Output the [X, Y] coordinate of the center of the cell containing the given text.  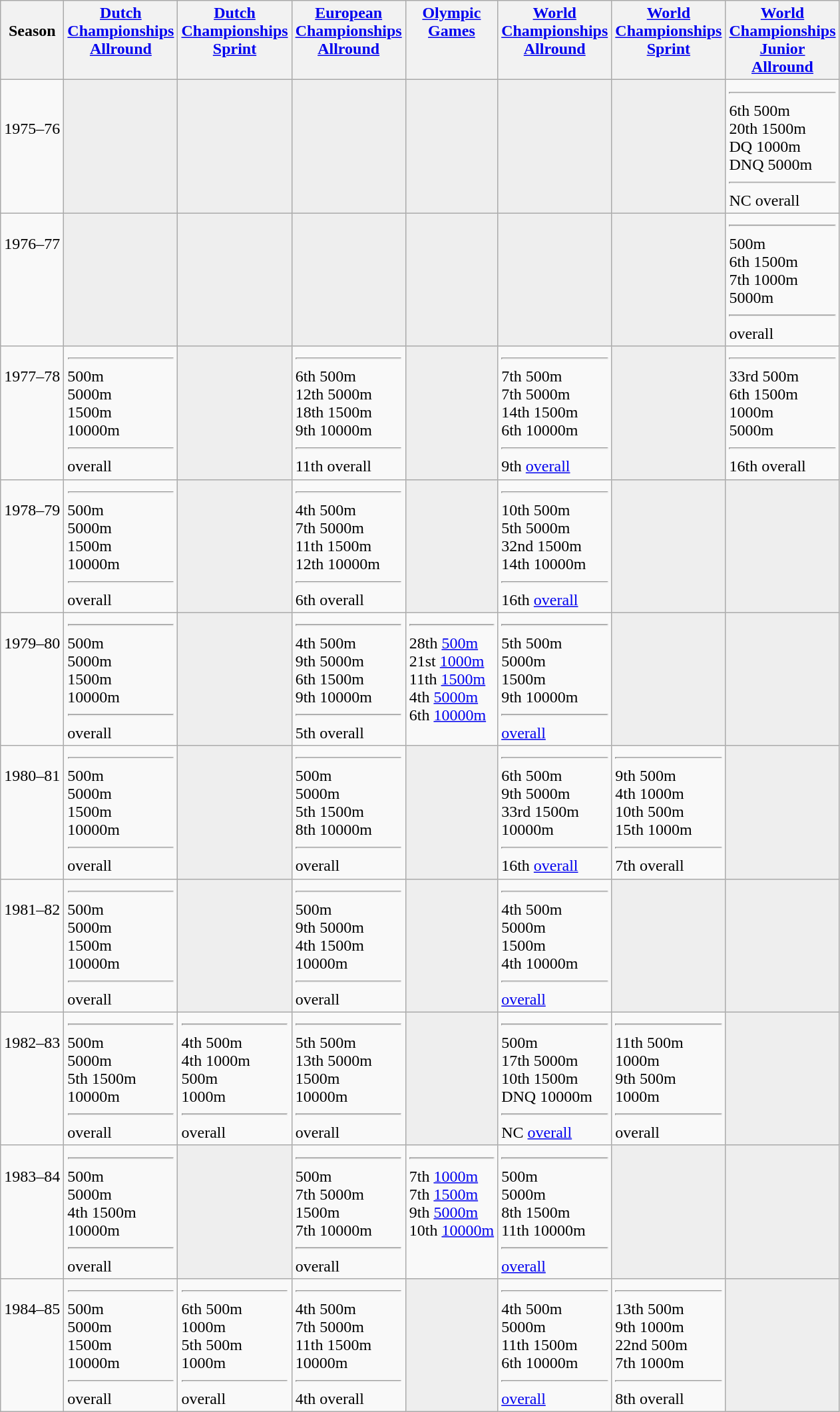
1975–76 [32, 146]
10th 500m 5th 5000m 32nd 1500m 14th 10000m 16th overall [555, 546]
5th 500m 5000m 1500m 9th 10000m overall [555, 679]
World Championships Junior Allround [783, 40]
1977–78 [32, 413]
6th 500m 12th 5000m 18th 1500m 9th 10000m 11th overall [349, 413]
Season [32, 40]
Dutch Championships Allround [121, 40]
1978–79 [32, 546]
500m 5000m 5th 1500m 8th 10000m overall [349, 812]
500m 5000m 8th 1500m 11th 10000m overall [555, 1212]
9th 500m 4th 1000m 10th 500m 15th 1000m 7th overall [668, 812]
4th 500m 7th 5000m 11th 1500m 10000m 4th overall [349, 1345]
World Championships Sprint [668, 40]
Olympic Games [451, 40]
500m 9th 5000m 4th 1500m 10000m overall [349, 945]
4th 500m 5000m 1500m 4th 10000m overall [555, 945]
33rd 500m 6th 1500m 1000m 5000m 16th overall [783, 413]
6th 500m 1000m 5th 500m 1000m overall [234, 1345]
4th 500m 7th 5000m 11th 1500m 12th 10000m 6th overall [349, 546]
6th 500m 9th 5000m 33rd 1500m 10000m 16th overall [555, 812]
500m 5000m 5th 1500m 10000m overall [121, 1078]
6th 500m 20th 1500m DQ 1000m DNQ 5000m NC overall [783, 146]
4th 500m 4th 1000m 500m 1000m overall [234, 1078]
500m 7th 5000m 1500m 7th 10000m overall [349, 1212]
1982–83 [32, 1078]
4th 500m 9th 5000m 6th 1500m 9th 10000m 5th overall [349, 679]
World Championships Allround [555, 40]
11th 500m 1000m 9th 500m 1000m overall [668, 1078]
13th 500m 9th 1000m 22nd 500m 7th 1000m 8th overall [668, 1345]
4th 500m 5000m 11th 1500m 6th 10000m overall [555, 1345]
1980–81 [32, 812]
5th 500m 13th 5000m 1500m 10000m overall [349, 1078]
1979–80 [32, 679]
7th 1000m 7th 1500m 9th 5000m 10th 10000m [451, 1212]
1981–82 [32, 945]
7th 500m 7th 5000m 14th 1500m 6th 10000m 9th overall [555, 413]
28th 500m 21st 1000m 11th 1500m 4th 5000m 6th 10000m [451, 679]
1976–77 [32, 280]
European Championships Allround [349, 40]
1984–85 [32, 1345]
500m 6th 1500m 7th 1000m 5000m overall [783, 280]
Dutch Championships Sprint [234, 40]
500m 17th 5000m 10th 1500m DNQ 10000m NC overall [555, 1078]
500m 5000m 4th 1500m 10000m overall [121, 1212]
1983–84 [32, 1212]
